Return [x, y] of the center of cell containing provided text 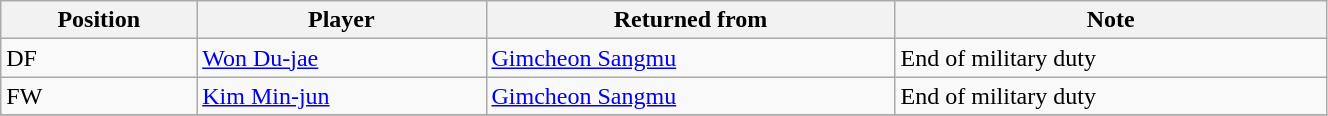
Note [1110, 20]
FW [99, 96]
Won Du-jae [342, 58]
Returned from [690, 20]
Position [99, 20]
Player [342, 20]
Kim Min-jun [342, 96]
DF [99, 58]
